Return (X, Y) of the center of cell containing provided text 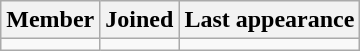
Member (50, 20)
Joined (140, 20)
Last appearance (270, 20)
